Determine the [X, Y] coordinate at the center of the cell enclosing the given text.  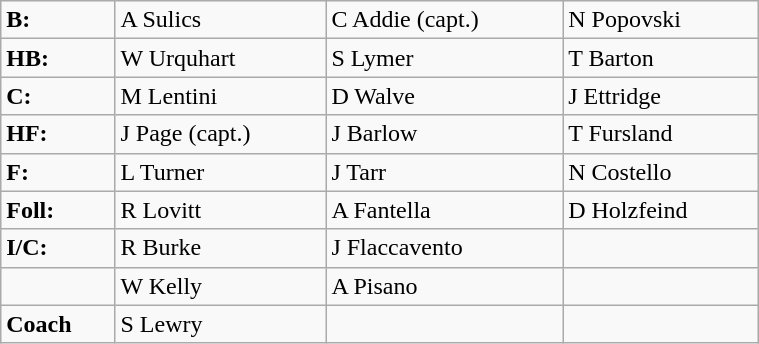
T Fursland [660, 134]
C Addie (capt.) [444, 20]
N Costello [660, 172]
A Sulics [220, 20]
J Tarr [444, 172]
L Turner [220, 172]
J Ettridge [660, 96]
J Page (capt.) [220, 134]
T Barton [660, 58]
W Urquhart [220, 58]
S Lymer [444, 58]
W Kelly [220, 286]
I/C: [58, 248]
R Burke [220, 248]
HF: [58, 134]
N Popovski [660, 20]
C: [58, 96]
A Pisano [444, 286]
B: [58, 20]
S Lewry [220, 324]
J Barlow [444, 134]
Foll: [58, 210]
HB: [58, 58]
F: [58, 172]
R Lovitt [220, 210]
M Lentini [220, 96]
Coach [58, 324]
J Flaccavento [444, 248]
A Fantella [444, 210]
D Holzfeind [660, 210]
D Walve [444, 96]
